Locate the cell with the specified text and output its [x, y] center coordinate. 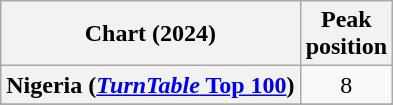
Chart (2024) [150, 34]
8 [346, 85]
Nigeria (TurnTable Top 100) [150, 85]
Peakposition [346, 34]
